Scan for the cell matching the given text and deliver its (x, y) coordinate at center. 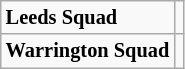
Warrington Squad (88, 51)
Leeds Squad (88, 17)
